Provide the (x, y) coordinate of the cell's center where the given text is located.  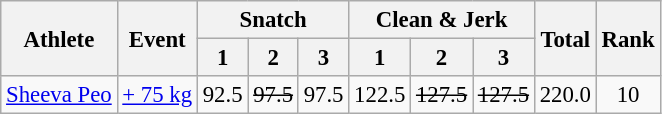
Total (565, 38)
Sheeva Peo (59, 95)
Clean & Jerk (442, 20)
92.5 (222, 95)
Event (157, 38)
Athlete (59, 38)
122.5 (380, 95)
10 (628, 95)
+ 75 kg (157, 95)
Snatch (272, 20)
Rank (628, 38)
220.0 (565, 95)
